Extract the (X, Y) coordinate from the center of the cell holding the provided text.  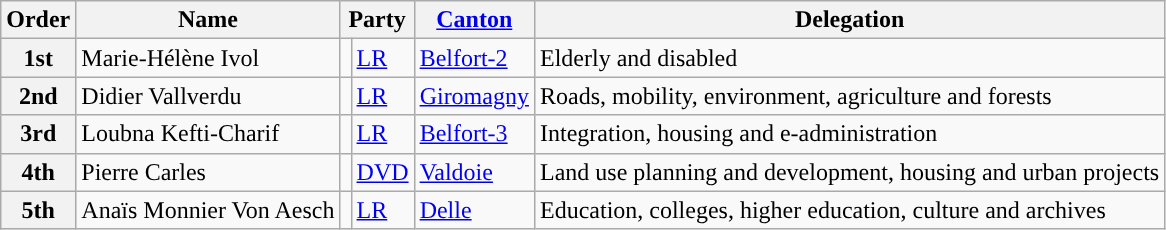
1st (38, 58)
Roads, mobility, environment, agriculture and forests (849, 96)
Party (377, 20)
Integration, housing and e-administration (849, 134)
Giromagny (474, 96)
5th (38, 210)
DVD (382, 172)
Canton (474, 20)
Belfort-3 (474, 134)
Loubna Kefti-Charif (208, 134)
Anaïs Monnier Von Aesch (208, 210)
Marie-Hélène Ivol (208, 58)
Valdoie (474, 172)
Delle (474, 210)
Order (38, 20)
2nd (38, 96)
3rd (38, 134)
Delegation (849, 20)
Pierre Carles (208, 172)
Didier Vallverdu (208, 96)
Name (208, 20)
Elderly and disabled (849, 58)
4th (38, 172)
Belfort-2 (474, 58)
Land use planning and development, housing and urban projects (849, 172)
Education, colleges, higher education, culture and archives (849, 210)
